Detect which cell encompasses the target text, then output its [x, y] center coordinate. 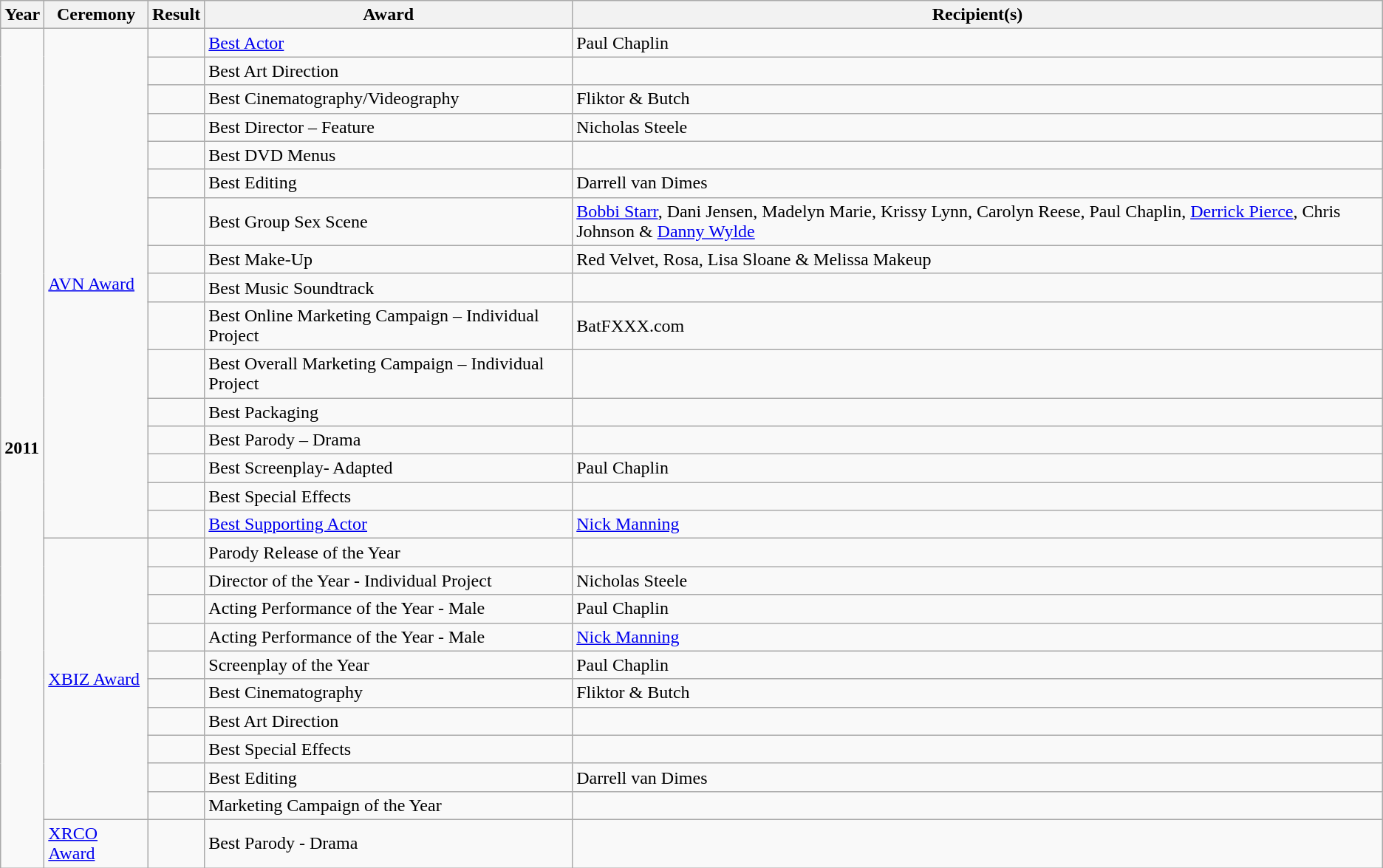
Bobbi Starr, Dani Jensen, Madelyn Marie, Krissy Lynn, Carolyn Reese, Paul Chaplin, Derrick Pierce, Chris Johnson & Danny Wylde [978, 222]
2011 [22, 448]
XRCO Award [96, 844]
Best Supporting Actor [389, 524]
Best Overall Marketing Campaign – Individual Project [389, 374]
Best DVD Menus [389, 155]
Parody Release of the Year [389, 553]
AVN Award [96, 284]
Best Actor [389, 43]
Best Make-Up [389, 259]
BatFXXX.com [978, 325]
Director of the Year - Individual Project [389, 581]
Ceremony [96, 15]
Red Velvet, Rosa, Lisa Sloane & Melissa Makeup [978, 259]
Best Packaging [389, 411]
Best Cinematography [389, 693]
Best Music Soundtrack [389, 287]
Best Parody – Drama [389, 440]
Best Cinematography/Videography [389, 99]
XBIZ Award [96, 680]
Result [176, 15]
Best Parody - Drama [389, 844]
Award [389, 15]
Best Director – Feature [389, 127]
Screenplay of the Year [389, 665]
Best Online Marketing Campaign – Individual Project [389, 325]
Marketing Campaign of the Year [389, 805]
Best Group Sex Scene [389, 222]
Recipient(s) [978, 15]
Year [22, 15]
Best Screenplay- Adapted [389, 468]
